Determine the (X, Y) coordinate at the center of the cell enclosing the given text.  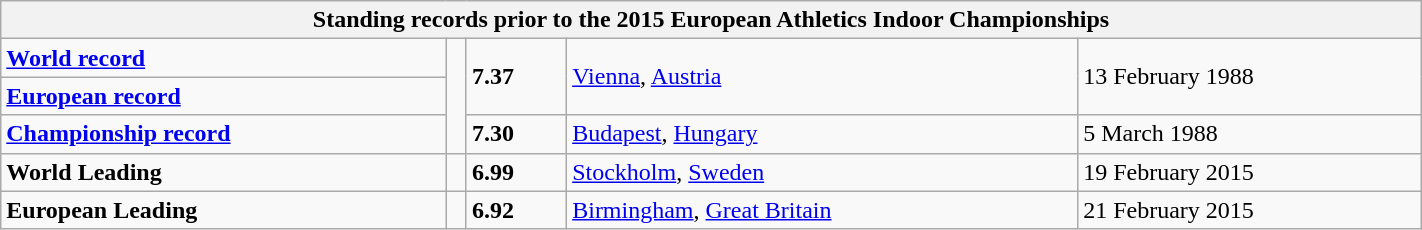
7.37 (516, 77)
7.30 (516, 134)
Birmingham, Great Britain (822, 210)
Vienna, Austria (822, 77)
European Leading (224, 210)
European record (224, 96)
6.99 (516, 172)
World record (224, 58)
6.92 (516, 210)
13 February 1988 (1250, 77)
Championship record (224, 134)
5 March 1988 (1250, 134)
19 February 2015 (1250, 172)
Standing records prior to the 2015 European Athletics Indoor Championships (711, 20)
21 February 2015 (1250, 210)
Stockholm, Sweden (822, 172)
World Leading (224, 172)
Budapest, Hungary (822, 134)
